Scan for the cell matching the given text and deliver its (x, y) coordinate at center. 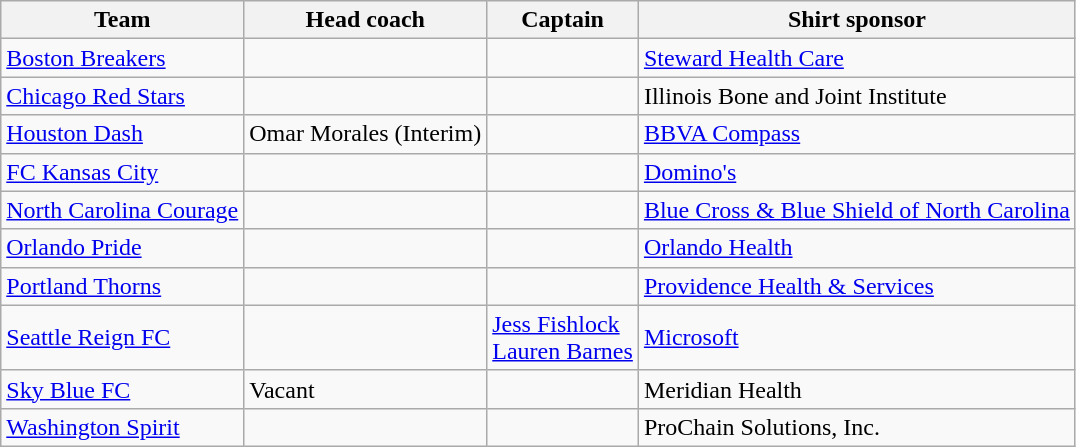
Omar Morales (Interim) (366, 134)
Illinois Bone and Joint Institute (856, 96)
Microsoft (856, 338)
Chicago Red Stars (122, 96)
Team (122, 20)
ProChain Solutions, Inc. (856, 427)
Captain (563, 20)
Jess Fishlock Lauren Barnes (563, 338)
North Carolina Courage (122, 210)
Providence Health & Services (856, 286)
FC Kansas City (122, 172)
Orlando Pride (122, 248)
Boston Breakers (122, 58)
Vacant (366, 389)
Head coach (366, 20)
Blue Cross & Blue Shield of North Carolina (856, 210)
Portland Thorns (122, 286)
Houston Dash (122, 134)
Washington Spirit (122, 427)
Orlando Health (856, 248)
BBVA Compass (856, 134)
Shirt sponsor (856, 20)
Domino's (856, 172)
Steward Health Care (856, 58)
Meridian Health (856, 389)
Sky Blue FC (122, 389)
Seattle Reign FC (122, 338)
